For the text-containing cell, return its midpoint in (X, Y) coordinate format. 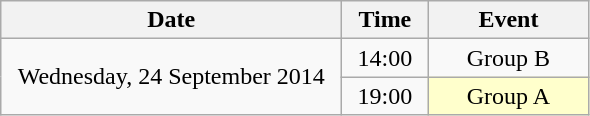
Wednesday, 24 September 2014 (172, 77)
Group B (508, 58)
Group A (508, 96)
Date (172, 20)
14:00 (385, 58)
19:00 (385, 96)
Event (508, 20)
Time (385, 20)
